Detect which cell encompasses the target text, then output its (x, y) center coordinate. 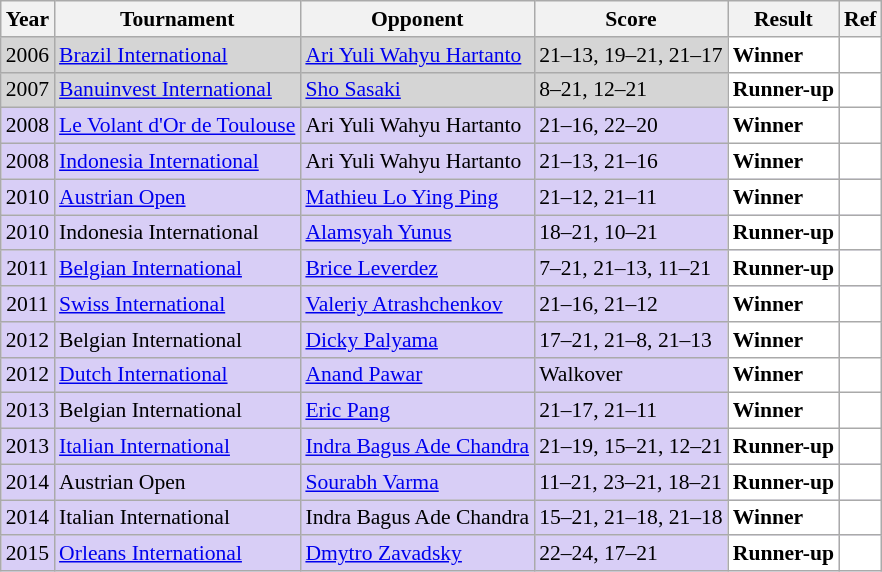
8–21, 12–21 (631, 90)
Alamsyah Yunus (417, 233)
21–16, 22–20 (631, 126)
2015 (28, 554)
15–21, 21–18, 21–18 (631, 518)
21–12, 21–11 (631, 197)
21–17, 21–11 (631, 411)
Dicky Palyama (417, 340)
22–24, 17–21 (631, 554)
2006 (28, 55)
Score (631, 19)
Le Volant d'Or de Toulouse (177, 126)
18–21, 10–21 (631, 233)
Swiss International (177, 304)
Brazil International (177, 55)
Result (784, 19)
Opponent (417, 19)
21–13, 19–21, 21–17 (631, 55)
Brice Leverdez (417, 269)
Sho Sasaki (417, 90)
Banuinvest International (177, 90)
Walkover (631, 375)
Year (28, 19)
Mathieu Lo Ying Ping (417, 197)
Sourabh Varma (417, 482)
Valeriy Atrashchenkov (417, 304)
21–19, 15–21, 12–21 (631, 447)
Eric Pang (417, 411)
Dutch International (177, 375)
Dmytro Zavadsky (417, 554)
21–13, 21–16 (631, 162)
11–21, 23–21, 18–21 (631, 482)
17–21, 21–8, 21–13 (631, 340)
Anand Pawar (417, 375)
Orleans International (177, 554)
7–21, 21–13, 11–21 (631, 269)
Ref (860, 19)
Tournament (177, 19)
21–16, 21–12 (631, 304)
2007 (28, 90)
